Return [x, y] of the center of cell containing provided text 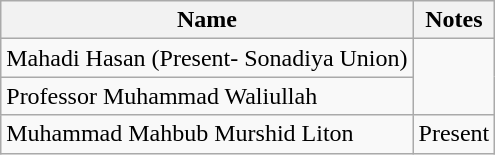
Notes [454, 20]
Present [454, 134]
Mahadi Hasan (Present- Sonadiya Union) [207, 58]
Muhammad Mahbub Murshid Liton [207, 134]
Name [207, 20]
Professor Muhammad Waliullah [207, 96]
